Locate the cell with the specified text and output its [X, Y] center coordinate. 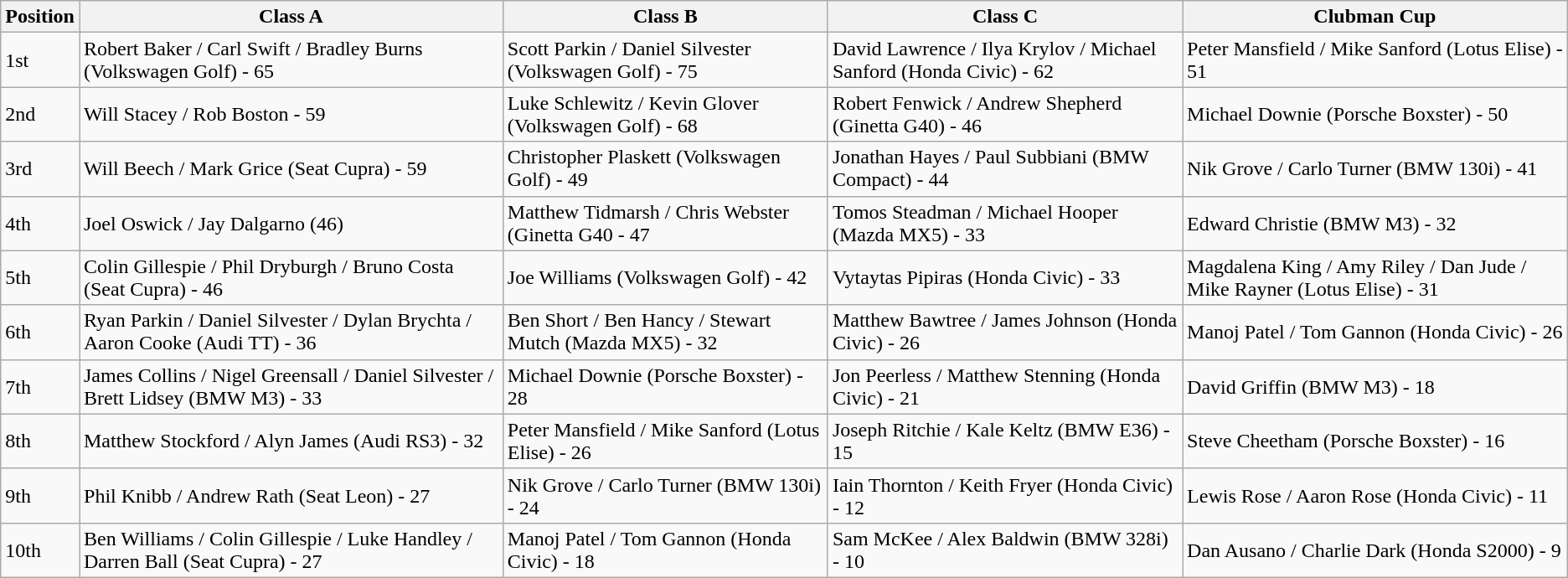
Michael Downie (Porsche Boxster) - 50 [1375, 114]
David Lawrence / Ilya Krylov / Michael Sanford (Honda Civic) - 62 [1005, 60]
Tomos Steadman / Michael Hooper (Mazda MX5) - 33 [1005, 223]
Will Stacey / Rob Boston - 59 [291, 114]
Position [40, 17]
David Griffin (BMW M3) - 18 [1375, 387]
Robert Fenwick / Andrew Shepherd (Ginetta G40) - 46 [1005, 114]
Ryan Parkin / Daniel Silvester / Dylan Brychta / Aaron Cooke (Audi TT) - 36 [291, 332]
Christopher Plaskett (Volkswagen Golf) - 49 [665, 169]
Matthew Tidmarsh / Chris Webster (Ginetta G40 - 47 [665, 223]
Scott Parkin / Daniel Silvester (Volkswagen Golf) - 75 [665, 60]
Clubman Cup [1375, 17]
Ben Short / Ben Hancy / Stewart Mutch (Mazda MX5) - 32 [665, 332]
7th [40, 387]
Iain Thornton / Keith Fryer (Honda Civic) - 12 [1005, 496]
Matthew Bawtree / James Johnson (Honda Civic) - 26 [1005, 332]
Luke Schlewitz / Kevin Glover (Volkswagen Golf) - 68 [665, 114]
Phil Knibb / Andrew Rath (Seat Leon) - 27 [291, 496]
Peter Mansfield / Mike Sanford (Lotus Elise) - 26 [665, 441]
Dan Ausano / Charlie Dark (Honda S2000) - 9 [1375, 550]
Lewis Rose / Aaron Rose (Honda Civic) - 11 [1375, 496]
Magdalena King / Amy Riley / Dan Jude / Mike Rayner (Lotus Elise) - 31 [1375, 278]
Class A [291, 17]
Robert Baker / Carl Swift / Bradley Burns (Volkswagen Golf) - 65 [291, 60]
Colin Gillespie / Phil Dryburgh / Bruno Costa (Seat Cupra) - 46 [291, 278]
1st [40, 60]
James Collins / Nigel Greensall / Daniel Silvester / Brett Lidsey (BMW M3) - 33 [291, 387]
Michael Downie (Porsche Boxster) - 28 [665, 387]
2nd [40, 114]
Manoj Patel / Tom Gannon (Honda Civic) - 18 [665, 550]
Will Beech / Mark Grice (Seat Cupra) - 59 [291, 169]
Joel Oswick / Jay Dalgarno (46) [291, 223]
Jon Peerless / Matthew Stenning (Honda Civic) - 21 [1005, 387]
Manoj Patel / Tom Gannon (Honda Civic) - 26 [1375, 332]
Matthew Stockford / Alyn James (Audi RS3) - 32 [291, 441]
5th [40, 278]
Nik Grove / Carlo Turner (BMW 130i) - 24 [665, 496]
4th [40, 223]
Sam McKee / Alex Baldwin (BMW 328i) - 10 [1005, 550]
Vytaytas Pipiras (Honda Civic) - 33 [1005, 278]
Class C [1005, 17]
9th [40, 496]
Ben Williams / Colin Gillespie / Luke Handley / Darren Ball (Seat Cupra) - 27 [291, 550]
Edward Christie (BMW M3) - 32 [1375, 223]
Joseph Ritchie / Kale Keltz (BMW E36) - 15 [1005, 441]
8th [40, 441]
Steve Cheetham (Porsche Boxster) - 16 [1375, 441]
3rd [40, 169]
6th [40, 332]
Class B [665, 17]
Jonathan Hayes / Paul Subbiani (BMW Compact) - 44 [1005, 169]
Joe Williams (Volkswagen Golf) - 42 [665, 278]
Peter Mansfield / Mike Sanford (Lotus Elise) - 51 [1375, 60]
Nik Grove / Carlo Turner (BMW 130i) - 41 [1375, 169]
10th [40, 550]
